Search for the cell housing the specified text and yield its (x, y) center coordinate. 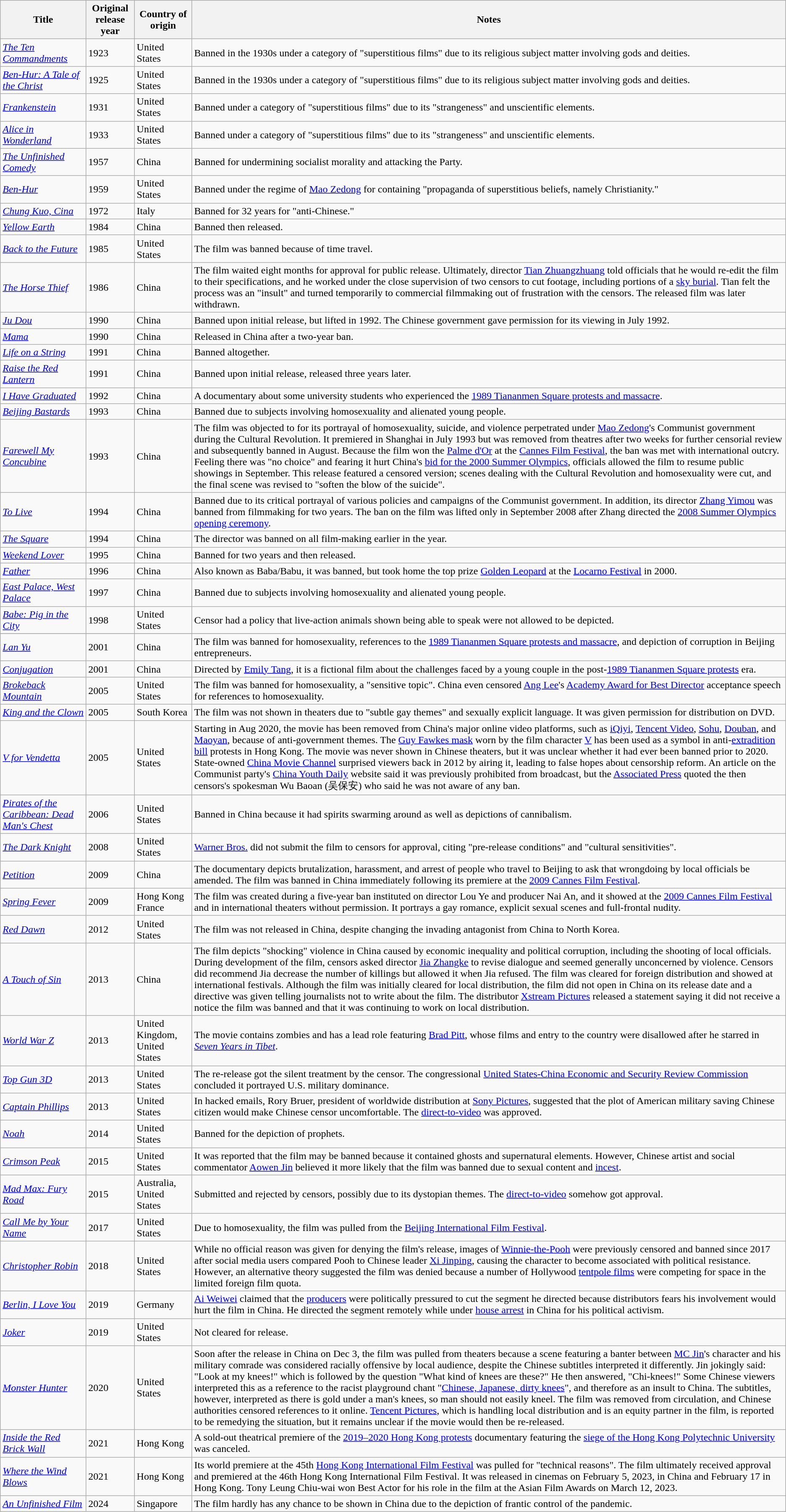
Banned for 32 years for "anti-Chinese." (489, 211)
Noah (43, 1134)
V for Vendetta (43, 757)
Chung Kuo, Cina (43, 211)
Alice in Wonderland (43, 134)
South Korea (163, 712)
Captain Phillips (43, 1107)
Country of origin (163, 20)
Berlin, I Love You (43, 1305)
Raise the Red Lantern (43, 374)
Banned under the regime of Mao Zedong for containing "propaganda of superstitious beliefs, namely Christianity." (489, 189)
Hong KongFrance (163, 902)
The director was banned on all film-making earlier in the year. (489, 539)
World War Z (43, 1040)
The Ten Commandments (43, 53)
Inside the Red Brick Wall (43, 1444)
The Dark Knight (43, 847)
Banned for undermining socialist morality and attacking the Party. (489, 162)
Notes (489, 20)
2006 (110, 814)
Germany (163, 1305)
Banned then released. (489, 227)
Brokeback Mountain (43, 691)
Banned for the depiction of prophets. (489, 1134)
Ben-Hur: A Tale of the Christ (43, 80)
2024 (110, 1504)
Top Gun 3D (43, 1079)
Where the Wind Blows (43, 1476)
The film was not released in China, despite changing the invading antagonist from China to North Korea. (489, 929)
1925 (110, 80)
Banned upon initial release, but lifted in 1992. The Chinese government gave permission for its viewing in July 1992. (489, 320)
1959 (110, 189)
Petition (43, 875)
I Have Graduated (43, 396)
Submitted and rejected by censors, possibly due to its dystopian themes. The direct-to-video somehow got approval. (489, 1194)
Directed by Emily Tang, it is a fictional film about the challenges faced by a young couple in the post-1989 Tiananmen Square protests era. (489, 669)
1985 (110, 249)
Red Dawn (43, 929)
Original release year (110, 20)
2017 (110, 1228)
The film was not shown in theaters due to "subtle gay themes" and sexually explicit language. It was given permission for distribution on DVD. (489, 712)
Title (43, 20)
1984 (110, 227)
Due to homosexuality, the film was pulled from the Beijing International Film Festival. (489, 1228)
1998 (110, 620)
Australia,United States (163, 1194)
Banned in China because it had spirits swarming around as well as depictions of cannibalism. (489, 814)
A documentary about some university students who experienced the 1989 Tiananmen Square protests and massacre. (489, 396)
Censor had a policy that live-action animals shown being able to speak were not allowed to be depicted. (489, 620)
Spring Fever (43, 902)
Also known as Baba/Babu, it was banned, but took home the top prize Golden Leopard at the Locarno Festival in 2000. (489, 571)
Weekend Lover (43, 555)
King and the Clown (43, 712)
Pirates of the Caribbean: Dead Man's Chest (43, 814)
Call Me by Your Name (43, 1228)
Singapore (163, 1504)
Banned for two years and then released. (489, 555)
Beijing Bastards (43, 412)
Monster Hunter (43, 1388)
Banned upon initial release, released three years later. (489, 374)
Conjugation (43, 669)
Italy (163, 211)
Mama (43, 337)
To Live (43, 512)
2020 (110, 1388)
Not cleared for release. (489, 1332)
Babe: Pig in the City (43, 620)
2014 (110, 1134)
1996 (110, 571)
Joker (43, 1332)
2012 (110, 929)
The Unfinished Comedy (43, 162)
Lan Yu (43, 647)
Ju Dou (43, 320)
Banned altogether. (489, 352)
1957 (110, 162)
Frankenstein (43, 108)
The Square (43, 539)
Back to the Future (43, 249)
1933 (110, 134)
East Palace, West Palace (43, 592)
Mad Max: Fury Road (43, 1194)
2018 (110, 1266)
United Kingdom, United States (163, 1040)
1992 (110, 396)
1997 (110, 592)
Farewell My Concubine (43, 456)
1931 (110, 108)
Life on a String (43, 352)
1995 (110, 555)
The film hardly has any chance to be shown in China due to the depiction of frantic control of the pandemic. (489, 1504)
1972 (110, 211)
Christopher Robin (43, 1266)
Father (43, 571)
Warner Bros. did not submit the film to censors for approval, citing "pre-release conditions" and "cultural sensitivities". (489, 847)
1986 (110, 287)
Yellow Earth (43, 227)
Crimson Peak (43, 1161)
A Touch of Sin (43, 979)
Released in China after a two-year ban. (489, 337)
An Unfinished Film (43, 1504)
2008 (110, 847)
The Horse Thief (43, 287)
1923 (110, 53)
Ben-Hur (43, 189)
The film was banned because of time travel. (489, 249)
